Return the (x, y) coordinate for the center point of the cell that contains the specified text.  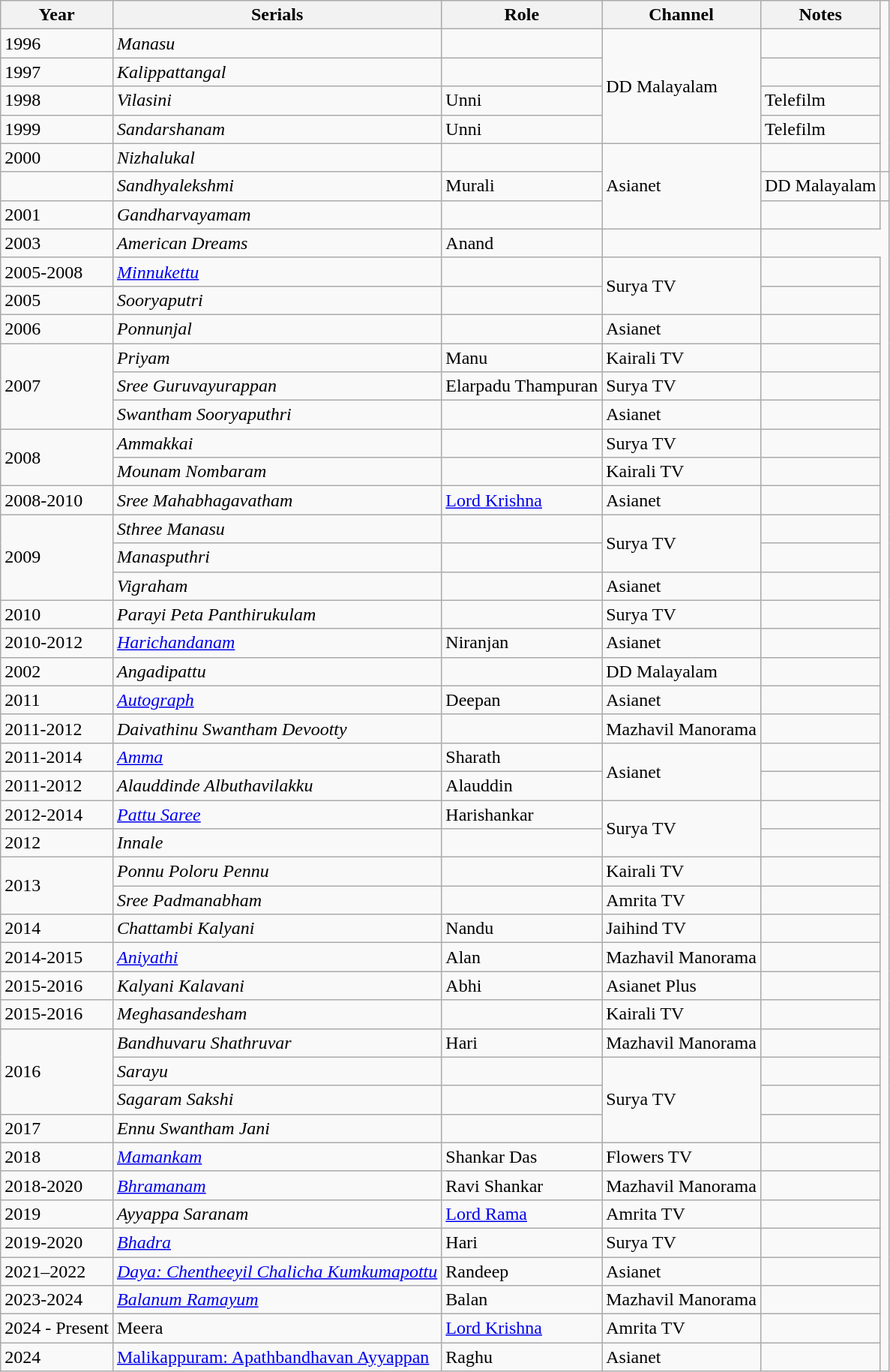
Nizhalukal (277, 158)
Manasputhri (277, 557)
Mounam Nombaram (277, 472)
Kalyani Kalavani (277, 986)
Murali (522, 186)
2006 (57, 329)
Abhi (522, 986)
Bandhuvaru Shathruvar (277, 1043)
Ammakkai (277, 443)
1998 (57, 101)
2001 (57, 215)
Sooryaputri (277, 300)
2011 (57, 700)
Daya: Chentheeyil Chalicha Kumkumapottu (277, 1271)
2024 - Present (57, 1328)
Elarpadu Thampuran (522, 386)
Sree Padmanabham (277, 900)
Vilasini (277, 101)
2008-2010 (57, 500)
Sthree Manasu (277, 529)
Balan (522, 1300)
2003 (57, 243)
Anand (522, 243)
2007 (57, 386)
1999 (57, 129)
Bhadra (277, 1242)
Meera (277, 1328)
Jaihind TV (682, 929)
Autograph (277, 700)
2021–2022 (57, 1271)
Vigraham (277, 586)
2005 (57, 300)
2011-2014 (57, 757)
Alauddinde Albuthavilakku (277, 785)
Balanum Ramayum (277, 1300)
Sarayu (277, 1071)
Sandhyalekshmi (277, 186)
Malikappuram: Apathbandhavan Ayyappan (277, 1357)
2016 (57, 1071)
2014-2015 (57, 957)
2010-2012 (57, 643)
Serials (277, 15)
Channel (682, 15)
2019-2020 (57, 1242)
Nandu (522, 929)
Ponnunjal (277, 329)
Sree Mahabhagavatham (277, 500)
Asianet Plus (682, 986)
1997 (57, 72)
Gandharvayamam (277, 215)
Pattu Saree (277, 814)
Daivathinu Swantham Devootty (277, 728)
Notes (820, 15)
Harichandanam (277, 643)
Amma (277, 757)
Harishankar (522, 814)
Shankar Das (522, 1157)
Sharath (522, 757)
Minnukettu (277, 272)
Aniyathi (277, 957)
Flowers TV (682, 1157)
Parayi Peta Panthirukulam (277, 614)
2018-2020 (57, 1185)
1996 (57, 44)
2019 (57, 1214)
Swantham Sooryaputhri (277, 415)
2009 (57, 557)
Alan (522, 957)
2002 (57, 671)
2014 (57, 929)
Sagaram Sakshi (277, 1100)
2023-2024 (57, 1300)
Priyam (277, 358)
Ravi Shankar (522, 1185)
Manasu (277, 44)
2012 (57, 843)
Year (57, 15)
Innale (277, 843)
2005-2008 (57, 272)
Raghu (522, 1357)
Role (522, 15)
Sree Guruvayurappan (277, 386)
Ayyappa Saranam (277, 1214)
Ponnu Poloru Pennu (277, 872)
Randeep (522, 1271)
Ennu Swantham Jani (277, 1128)
Manu (522, 358)
2000 (57, 158)
2012-2014 (57, 814)
American Dreams (277, 243)
2017 (57, 1128)
Bhramanam (277, 1185)
Alauddin (522, 785)
2018 (57, 1157)
2013 (57, 886)
2010 (57, 614)
Meghasandesham (277, 1014)
Deepan (522, 700)
Lord Rama (522, 1214)
Mamankam (277, 1157)
Sandarshanam (277, 129)
Chattambi Kalyani (277, 929)
2024 (57, 1357)
Niranjan (522, 643)
Kalippattangal (277, 72)
2008 (57, 458)
Angadipattu (277, 671)
